Find where the given text appears and provide that cell's center as [X, Y] coordinate. 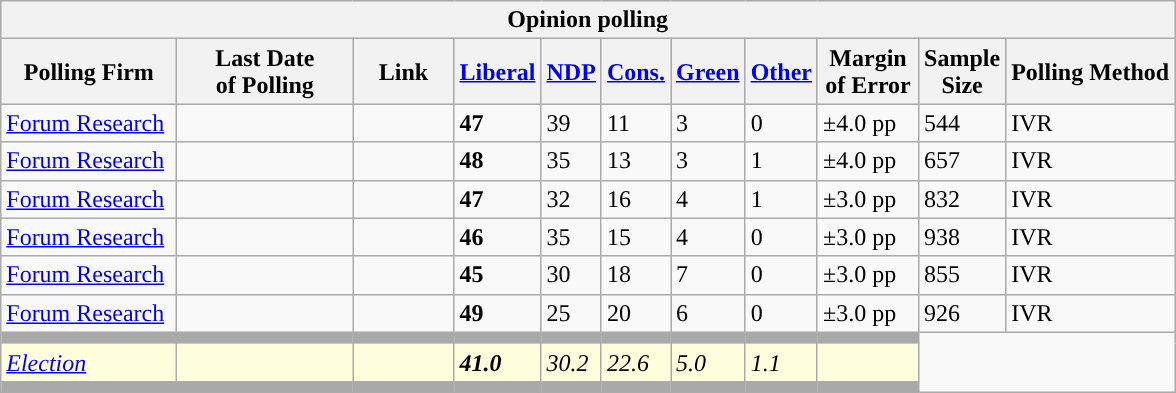
7 [708, 275]
32 [571, 199]
39 [571, 123]
6 [708, 313]
Link [404, 72]
48 [498, 161]
657 [962, 161]
1.1 [781, 362]
855 [962, 275]
NDP [571, 72]
926 [962, 313]
41.0 [498, 362]
20 [636, 313]
832 [962, 199]
30 [571, 275]
544 [962, 123]
SampleSize [962, 72]
15 [636, 237]
Last Dateof Polling [265, 72]
Marginof Error [868, 72]
Polling Firm [89, 72]
Liberal [498, 72]
16 [636, 199]
49 [498, 313]
22.6 [636, 362]
13 [636, 161]
5.0 [708, 362]
30.2 [571, 362]
18 [636, 275]
Election [89, 362]
Opinion polling [588, 20]
46 [498, 237]
25 [571, 313]
Polling Method [1090, 72]
11 [636, 123]
Other [781, 72]
Cons. [636, 72]
Green [708, 72]
938 [962, 237]
45 [498, 275]
